Return the (x, y) coordinate for the center point of the cell that contains the specified text.  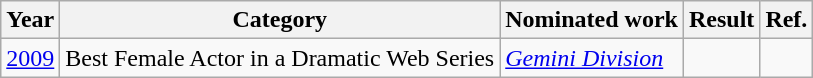
Ref. (786, 20)
Nominated work (592, 20)
Category (280, 20)
2009 (30, 58)
Gemini Division (592, 58)
Year (30, 20)
Best Female Actor in a Dramatic Web Series (280, 58)
Result (721, 20)
